Scan for the cell matching the given text and deliver its [X, Y] coordinate at center. 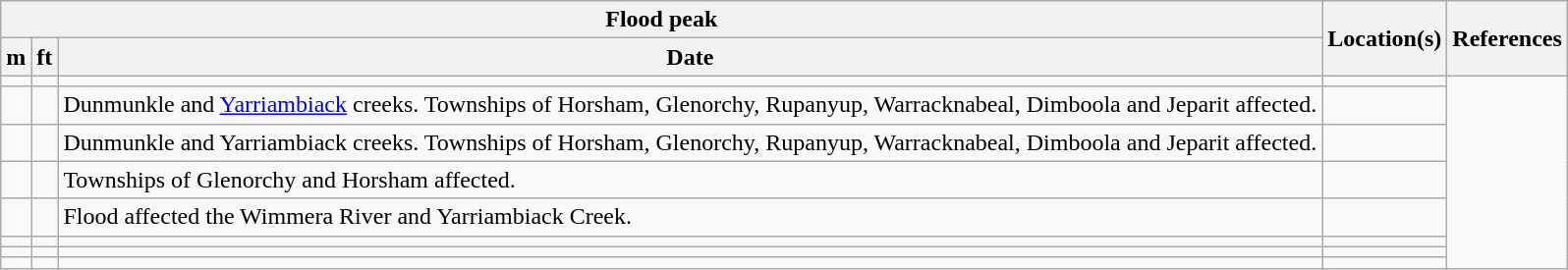
Townships of Glenorchy and Horsham affected. [690, 180]
ft [45, 57]
References [1507, 38]
Date [690, 57]
m [16, 57]
Flood peak [662, 20]
Flood affected the Wimmera River and Yarriambiack Creek. [690, 217]
Location(s) [1385, 38]
